Return the [X, Y] coordinate for the center point of the cell that contains the specified text.  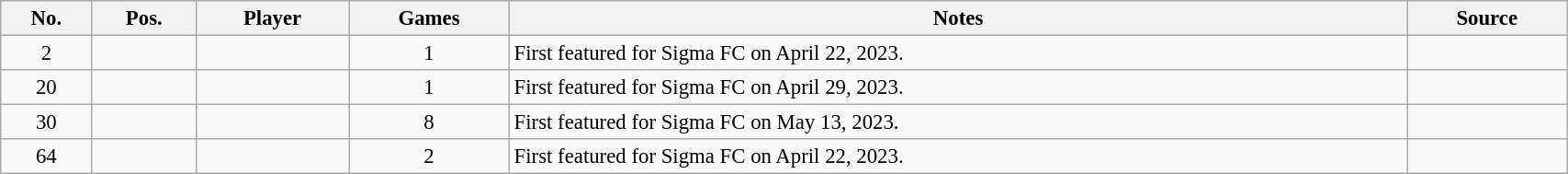
No. [46, 18]
Source [1487, 18]
30 [46, 122]
First featured for Sigma FC on May 13, 2023. [957, 122]
First featured for Sigma FC on April 29, 2023. [957, 87]
Player [273, 18]
64 [46, 157]
Pos. [144, 18]
Games [430, 18]
Notes [957, 18]
20 [46, 87]
8 [430, 122]
